Identify which cell holds the provided text, then report its (x, y) central coordinate. 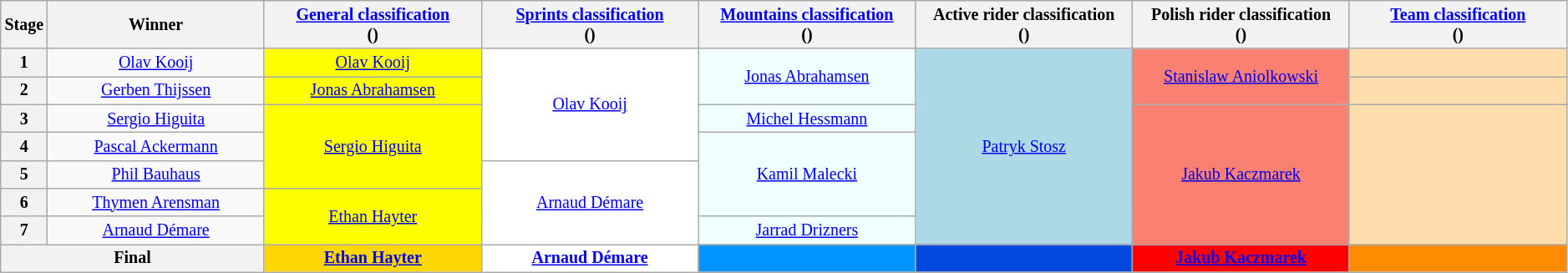
2 (24, 90)
Sprints classification() (590, 25)
Final (133, 259)
7 (24, 230)
Winner (156, 25)
6 (24, 202)
Polish rider classification() (1241, 25)
Patryk Stosz (1024, 147)
Gerben Thijssen (156, 90)
1 (24, 63)
Mountains classification() (807, 25)
5 (24, 174)
Stanislaw Aniolkowski (1241, 77)
Pascal Ackermann (156, 147)
General classification() (373, 25)
Thymen Arensman (156, 202)
3 (24, 119)
4 (24, 147)
Stage (24, 25)
Michel Hessmann (807, 119)
Active rider classification() (1024, 25)
Team classification() (1458, 25)
Jarrad Drizners (807, 230)
Kamil Malecki (807, 174)
Phil Bauhaus (156, 174)
